From the cell containing the given text, extract its center point as [X, Y] coordinate. 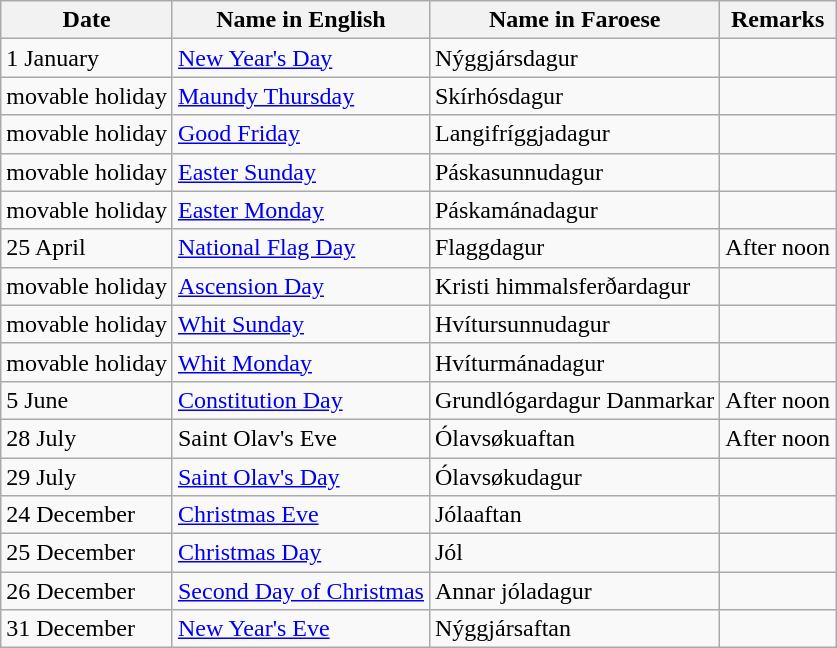
24 December [87, 515]
Good Friday [300, 134]
Constitution Day [300, 400]
Páskamánadagur [574, 210]
Hvítursunnudagur [574, 324]
Whit Sunday [300, 324]
New Year's Eve [300, 629]
Name in English [300, 20]
Maundy Thursday [300, 96]
Saint Olav's Day [300, 477]
Ólavsøkuaftan [574, 438]
Easter Sunday [300, 172]
Kristi himmalsferðardagur [574, 286]
Skírhósdagur [574, 96]
Páskasunnudagur [574, 172]
Hvíturmánadagur [574, 362]
28 July [87, 438]
Remarks [778, 20]
5 June [87, 400]
Jól [574, 553]
Nýggjársdagur [574, 58]
Annar jóladagur [574, 591]
Grundlógardagur Danmarkar [574, 400]
Date [87, 20]
Second Day of Christmas [300, 591]
26 December [87, 591]
Easter Monday [300, 210]
Name in Faroese [574, 20]
Flaggdagur [574, 248]
Nýggjársaftan [574, 629]
Langifríggjadagur [574, 134]
25 April [87, 248]
National Flag Day [300, 248]
New Year's Day [300, 58]
Jólaaftan [574, 515]
Ascension Day [300, 286]
Christmas Day [300, 553]
Saint Olav's Eve [300, 438]
1 January [87, 58]
Ólavsøkudagur [574, 477]
31 December [87, 629]
Whit Monday [300, 362]
Christmas Eve [300, 515]
29 July [87, 477]
25 December [87, 553]
